Return [X, Y] of the center of cell containing provided text 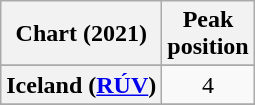
4 [208, 85]
Iceland (RÚV) [82, 85]
Chart (2021) [82, 34]
Peakposition [208, 34]
